Scan for the cell matching the given text and deliver its (X, Y) coordinate at center. 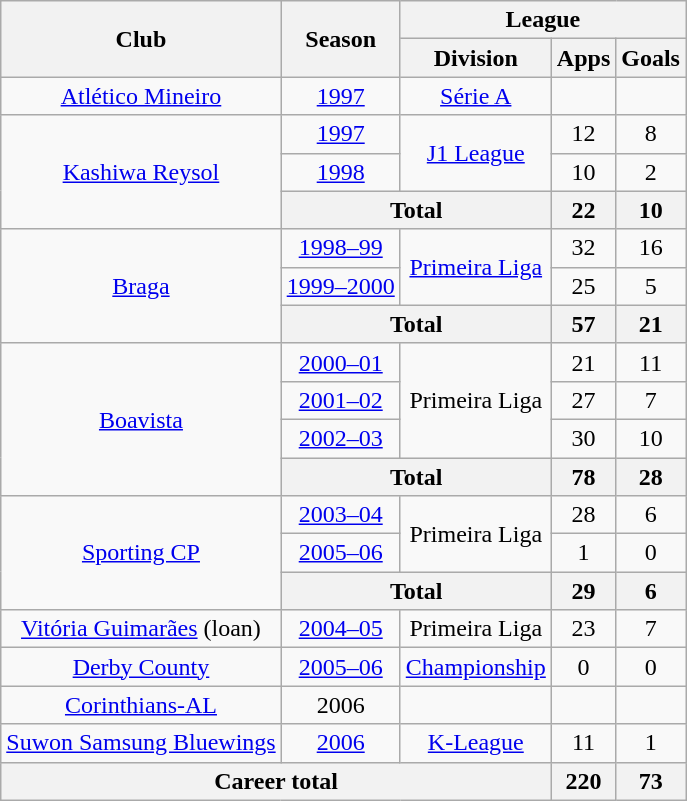
2004–05 (340, 629)
2001–02 (340, 400)
22 (583, 210)
5 (651, 286)
League (542, 20)
Club (141, 39)
Boavista (141, 419)
16 (651, 248)
23 (583, 629)
2003–04 (340, 515)
Career total (276, 781)
25 (583, 286)
1998 (340, 172)
1999–2000 (340, 286)
Apps (583, 58)
K-League (476, 743)
Braga (141, 286)
Championship (476, 667)
Atlético Mineiro (141, 96)
2002–03 (340, 438)
32 (583, 248)
57 (583, 324)
Season (340, 39)
8 (651, 134)
Suwon Samsung Bluewings (141, 743)
Kashiwa Reysol (141, 172)
Corinthians-AL (141, 705)
2 (651, 172)
1998–99 (340, 248)
Goals (651, 58)
Série A (476, 96)
J1 League (476, 153)
Division (476, 58)
30 (583, 438)
Sporting CP (141, 553)
29 (583, 591)
2000–01 (340, 362)
220 (583, 781)
12 (583, 134)
78 (583, 477)
27 (583, 400)
73 (651, 781)
Derby County (141, 667)
Vitória Guimarães (loan) (141, 629)
